Return (x, y) of the center of cell containing provided text 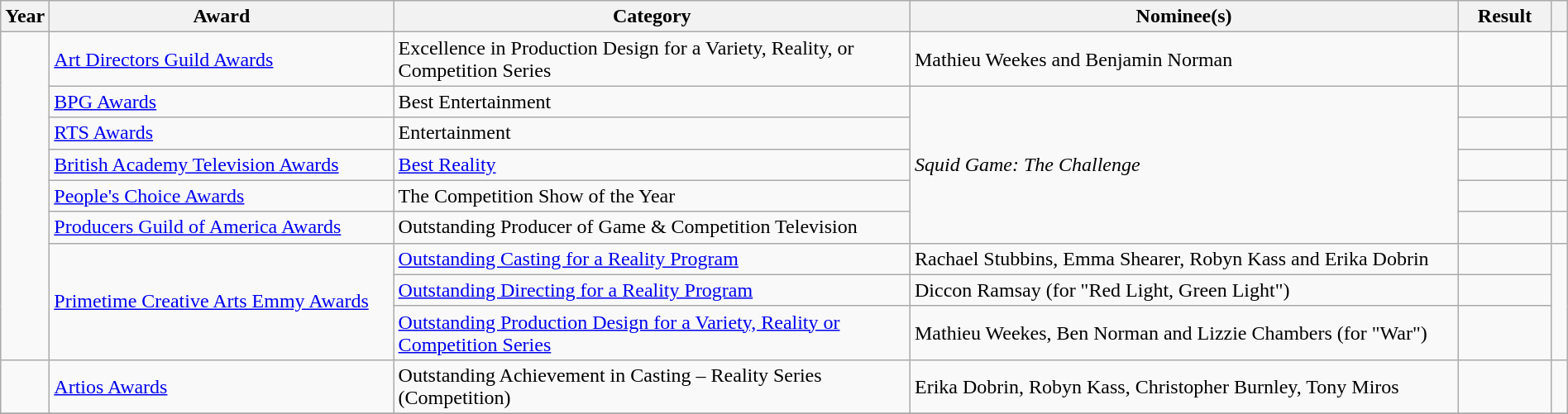
Outstanding Directing for a Reality Program (652, 290)
Outstanding Producer of Game & Competition Television (652, 227)
Best Entertainment (652, 102)
Result (1505, 17)
People's Choice Awards (222, 196)
RTS Awards (222, 133)
Producers Guild of America Awards (222, 227)
Excellence in Production Design for a Variety, Reality, or Competition Series (652, 59)
Year (25, 17)
Rachael Stubbins, Emma Shearer, Robyn Kass and Erika Dobrin (1183, 259)
Primetime Creative Arts Emmy Awards (222, 301)
Artios Awards (222, 387)
The Competition Show of the Year (652, 196)
Award (222, 17)
BPG Awards (222, 102)
Outstanding Production Design for a Variety, Reality or Competition Series (652, 332)
Diccon Ramsay (for "Red Light, Green Light") (1183, 290)
Squid Game: The Challenge (1183, 164)
Best Reality (652, 164)
Mathieu Weekes and Benjamin Norman (1183, 59)
British Academy Television Awards (222, 164)
Outstanding Achievement in Casting – Reality Series (Competition) (652, 387)
Outstanding Casting for a Reality Program (652, 259)
Category (652, 17)
Nominee(s) (1183, 17)
Mathieu Weekes, Ben Norman and Lizzie Chambers (for "War") (1183, 332)
Entertainment (652, 133)
Art Directors Guild Awards (222, 59)
Erika Dobrin, Robyn Kass, Christopher Burnley, Tony Miros (1183, 387)
